Determine the (x, y) coordinate at the center of the cell enclosing the given text.  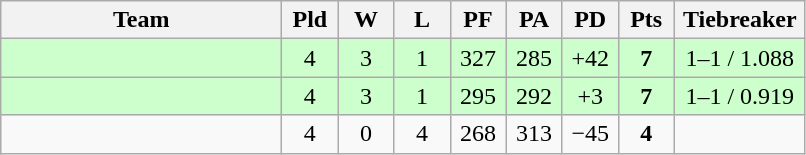
Team (142, 20)
1–1 / 1.088 (740, 58)
0 (366, 134)
PD (590, 20)
PA (534, 20)
Pts (646, 20)
+3 (590, 96)
L (422, 20)
−45 (590, 134)
Pld (310, 20)
285 (534, 58)
313 (534, 134)
268 (478, 134)
Tiebreaker (740, 20)
+42 (590, 58)
PF (478, 20)
295 (478, 96)
W (366, 20)
1–1 / 0.919 (740, 96)
327 (478, 58)
292 (534, 96)
